Detect which cell encompasses the target text, then output its (x, y) center coordinate. 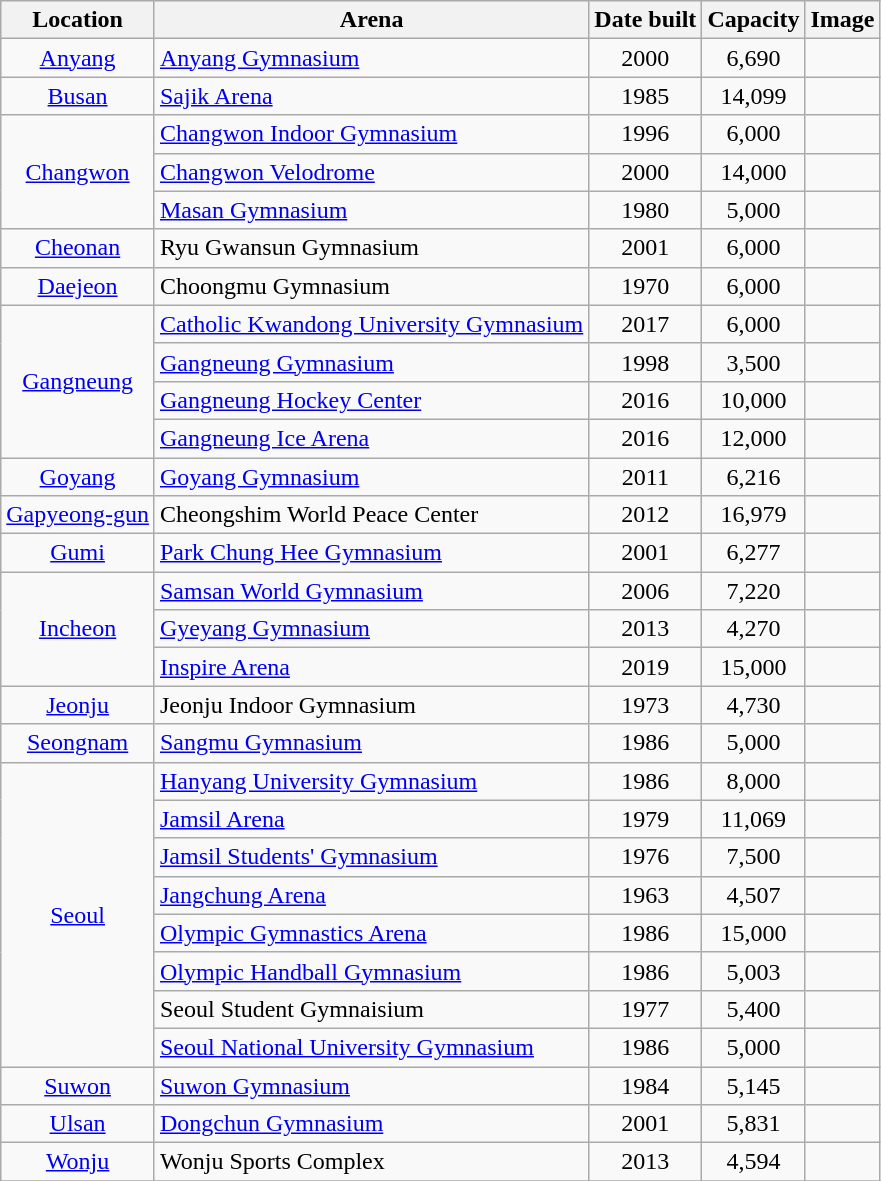
6,277 (754, 553)
Catholic Kwandong University Gymnasium (371, 324)
11,069 (754, 819)
Gyeyang Gymnasium (371, 629)
Goyang Gymnasium (371, 477)
5,003 (754, 971)
Cheonan (78, 248)
14,000 (754, 172)
7,500 (754, 857)
Ryu Gwansun Gymnasium (371, 248)
2012 (646, 515)
Jeonju (78, 705)
5,831 (754, 1124)
16,979 (754, 515)
14,099 (754, 96)
1970 (646, 286)
Gumi (78, 553)
1984 (646, 1085)
10,000 (754, 400)
Ulsan (78, 1124)
Incheon (78, 629)
Daejeon (78, 286)
Anyang Gymnasium (371, 58)
Olympic Gymnastics Arena (371, 933)
6,216 (754, 477)
Hanyang University Gymnasium (371, 781)
Gapyeong-gun (78, 515)
Gangneung (78, 381)
Jeonju Indoor Gymnasium (371, 705)
Sangmu Gymnasium (371, 743)
Seongnam (78, 743)
Busan (78, 96)
Jamsil Arena (371, 819)
5,145 (754, 1085)
Wonju Sports Complex (371, 1162)
4,507 (754, 895)
2011 (646, 477)
Anyang (78, 58)
Changwon Velodrome (371, 172)
Goyang (78, 477)
1998 (646, 362)
4,270 (754, 629)
1976 (646, 857)
1977 (646, 1009)
Dongchun Gymnasium (371, 1124)
5,400 (754, 1009)
2019 (646, 667)
Arena (371, 20)
Sajik Arena (371, 96)
1996 (646, 134)
1980 (646, 210)
Changwon Indoor Gymnasium (371, 134)
7,220 (754, 591)
Olympic Handball Gymnasium (371, 971)
Gangneung Ice Arena (371, 438)
6,690 (754, 58)
Suwon (78, 1085)
1973 (646, 705)
Capacity (754, 20)
Jangchung Arena (371, 895)
Location (78, 20)
Seoul National University Gymnasium (371, 1047)
2006 (646, 591)
Changwon (78, 172)
Masan Gymnasium (371, 210)
1985 (646, 96)
Choongmu Gymnasium (371, 286)
Suwon Gymnasium (371, 1085)
Samsan World Gymnasium (371, 591)
4,594 (754, 1162)
Gangneung Hockey Center (371, 400)
Park Chung Hee Gymnasium (371, 553)
Image (842, 20)
Cheongshim World Peace Center (371, 515)
Seoul (78, 914)
1963 (646, 895)
Gangneung Gymnasium (371, 362)
1979 (646, 819)
Jamsil Students' Gymnasium (371, 857)
3,500 (754, 362)
8,000 (754, 781)
Wonju (78, 1162)
Date built (646, 20)
4,730 (754, 705)
2017 (646, 324)
Seoul Student Gymnaisium (371, 1009)
12,000 (754, 438)
Inspire Arena (371, 667)
